Pinpoint the cell where the given text exists, returning its (X, Y) midpoint coordinate. 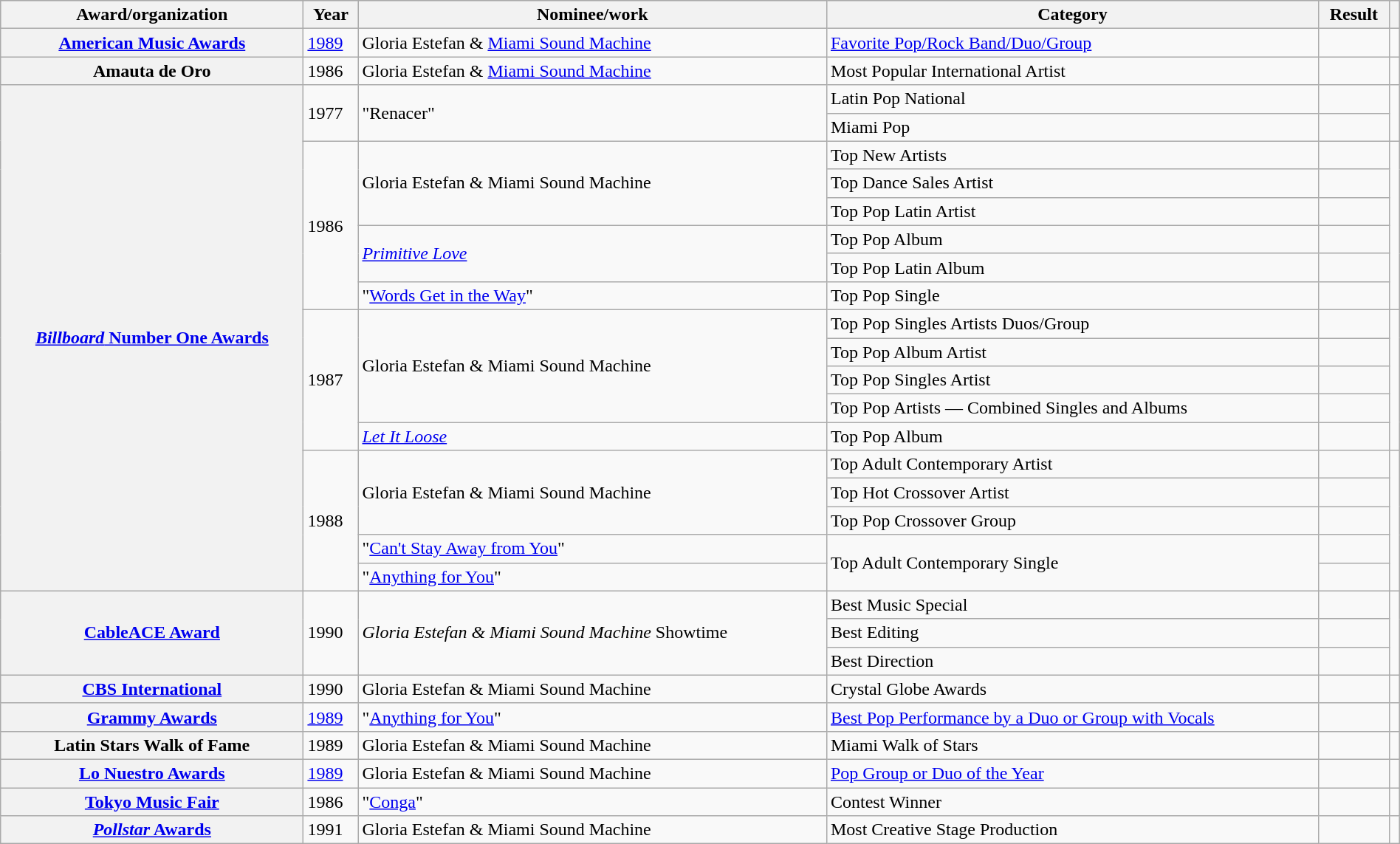
Favorite Pop/Rock Band/Duo/Group (1072, 43)
Pollstar Awards (152, 830)
Nominee/work (592, 15)
Top Dance Sales Artist (1072, 183)
Year (331, 15)
Pop Group or Duo of the Year (1072, 773)
Miami Walk of Stars (1072, 745)
Crystal Globe Awards (1072, 689)
Top Pop Artists — Combined Singles and Albums (1072, 408)
Award/organization (152, 15)
1988 (331, 521)
Top Pop Album Artist (1072, 352)
"Words Get in the Way" (592, 295)
Top Hot Crossover Artist (1072, 493)
Best Direction (1072, 661)
Best Pop Performance by a Duo or Group with Vocals (1072, 717)
Latin Stars Walk of Fame (152, 745)
Gloria Estefan & Miami Sound Machine Showtime (592, 633)
1991 (331, 830)
Top Pop Singles Artist (1072, 380)
CBS International (152, 689)
Top New Artists (1072, 155)
Best Music Special (1072, 605)
Most Creative Stage Production (1072, 830)
Lo Nuestro Awards (152, 773)
Latin Pop National (1072, 99)
Miami Pop (1072, 127)
Top Pop Singles Artists Duos/Group (1072, 323)
Top Pop Latin Artist (1072, 211)
Top Pop Crossover Group (1072, 521)
Result (1353, 15)
Contest Winner (1072, 801)
CableACE Award (152, 633)
"Conga" (592, 801)
Amauta de Oro (152, 71)
Category (1072, 15)
1977 (331, 113)
Billboard Number One Awards (152, 338)
American Music Awards (152, 43)
Grammy Awards (152, 717)
Top Adult Contemporary Single (1072, 563)
1987 (331, 380)
Most Popular International Artist (1072, 71)
Tokyo Music Fair (152, 801)
Top Pop Latin Album (1072, 267)
Top Pop Single (1072, 295)
Primitive Love (592, 253)
Best Editing (1072, 633)
Top Adult Contemporary Artist (1072, 464)
"Renacer" (592, 113)
"Can't Stay Away from You" (592, 549)
Let It Loose (592, 436)
